Capture the cell that displays the provided text and extract its [x, y] central coordinate. 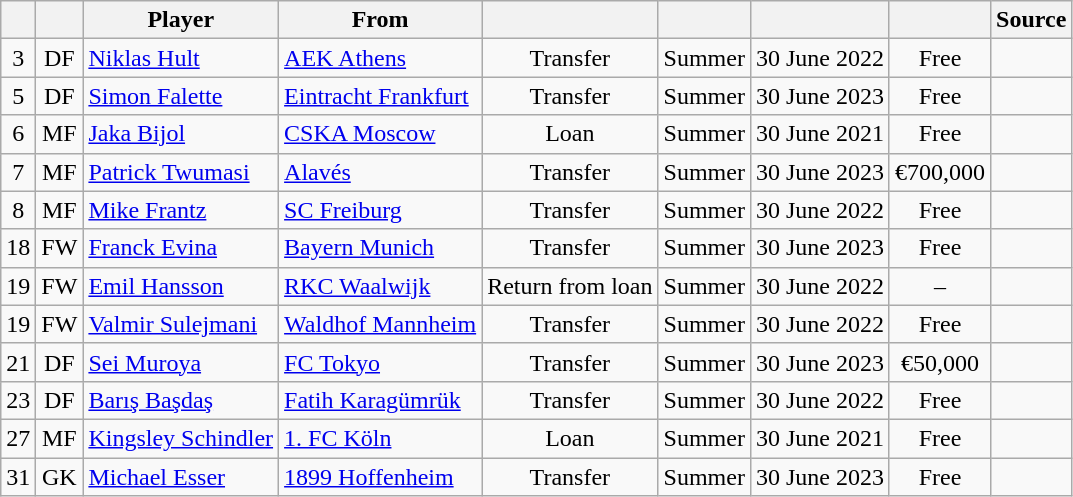
Alavés [380, 172]
3 [18, 58]
Emil Hansson [181, 286]
Sei Muroya [181, 362]
Barış Başdaş [181, 400]
Bayern Munich [380, 248]
Franck Evina [181, 248]
Fatih Karagümrük [380, 400]
AEK Athens [380, 58]
21 [18, 362]
Michael Esser [181, 477]
23 [18, 400]
6 [18, 134]
Niklas Hult [181, 58]
RKC Waalwijk [380, 286]
31 [18, 477]
Simon Falette [181, 96]
CSKA Moscow [380, 134]
€700,000 [940, 172]
1899 Hoffenheim [380, 477]
1. FC Köln [380, 438]
SC Freiburg [380, 210]
FC Tokyo [380, 362]
27 [18, 438]
Waldhof Mannheim [380, 324]
Eintracht Frankfurt [380, 96]
Jaka Bijol [181, 134]
GK [60, 477]
18 [18, 248]
Mike Frantz [181, 210]
7 [18, 172]
– [940, 286]
Patrick Twumasi [181, 172]
Valmir Sulejmani [181, 324]
Return from loan [570, 286]
From [380, 20]
Player [181, 20]
Source [1032, 20]
€50,000 [940, 362]
5 [18, 96]
8 [18, 210]
Kingsley Schindler [181, 438]
